Return [x, y] of the center of cell containing provided text 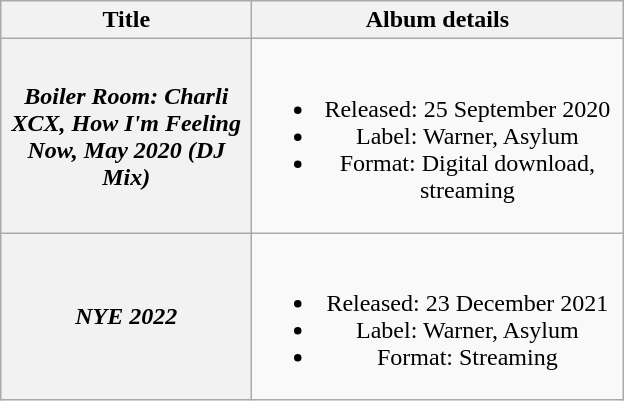
NYE 2022 [126, 316]
Title [126, 20]
Boiler Room: Charli XCX, How I'm Feeling Now, May 2020 (DJ Mix) [126, 136]
Released: 25 September 2020Label: Warner, AsylumFormat: Digital download, streaming [438, 136]
Album details [438, 20]
Released: 23 December 2021Label: Warner, AsylumFormat: Streaming [438, 316]
